Locate the cell with the specified text and output its (x, y) center coordinate. 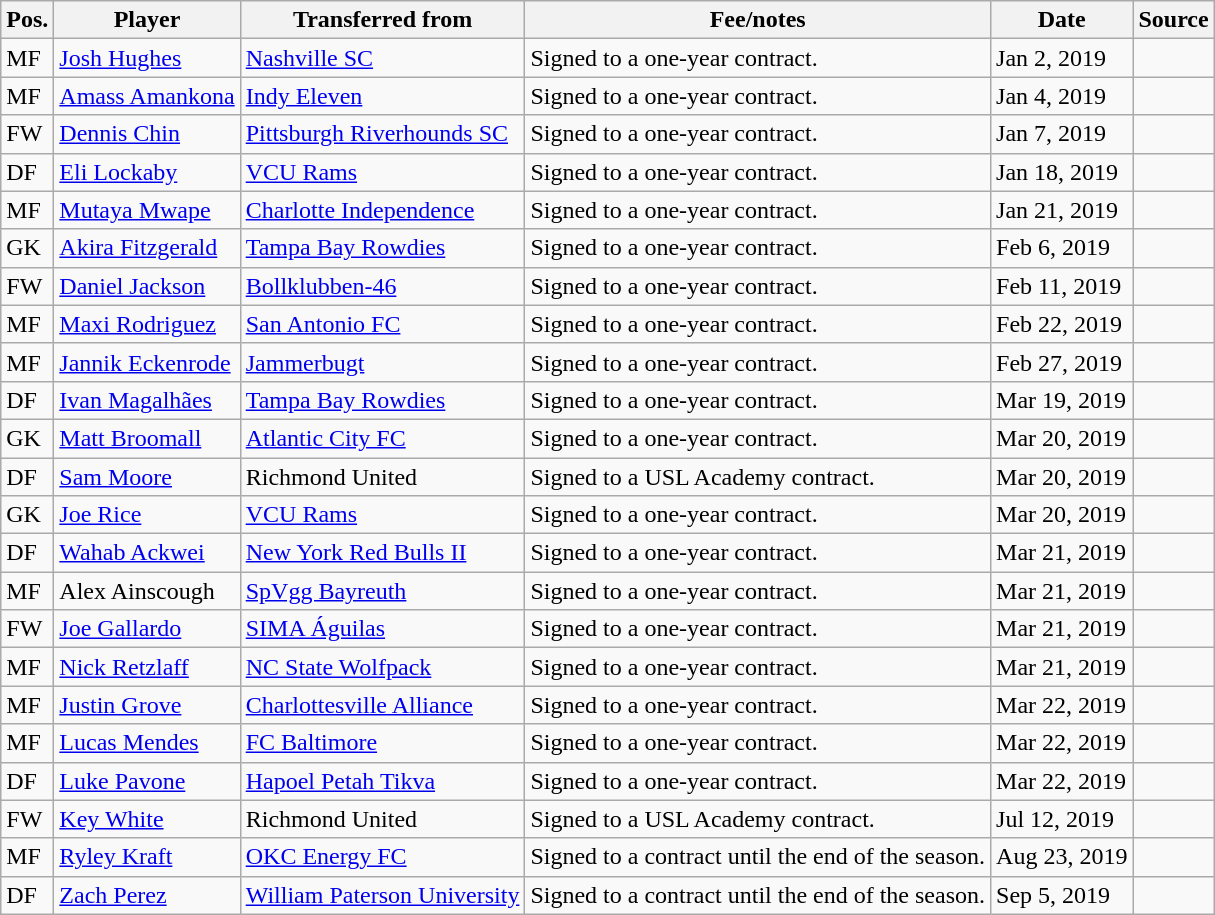
Daniel Jackson (147, 286)
Maxi Rodriguez (147, 324)
Atlantic City FC (382, 438)
Nick Retzlaff (147, 667)
Mutaya Mwape (147, 210)
Aug 23, 2019 (1062, 857)
Alex Ainscough (147, 591)
Charlottesville Alliance (382, 705)
Charlotte Independence (382, 210)
Sep 5, 2019 (1062, 895)
Jannik Eckenrode (147, 362)
Lucas Mendes (147, 743)
SIMA Águilas (382, 629)
Ryley Kraft (147, 857)
Feb 27, 2019 (1062, 362)
NC State Wolfpack (382, 667)
OKC Energy FC (382, 857)
Eli Lockaby (147, 172)
Sam Moore (147, 477)
Feb 11, 2019 (1062, 286)
Feb 22, 2019 (1062, 324)
Luke Pavone (147, 781)
Player (147, 20)
Akira Fitzgerald (147, 248)
Pos. (28, 20)
Joe Rice (147, 515)
Pittsburgh Riverhounds SC (382, 134)
Jammerbugt (382, 362)
Transferred from (382, 20)
San Antonio FC (382, 324)
Mar 19, 2019 (1062, 400)
Wahab Ackwei (147, 553)
Zach Perez (147, 895)
Nashville SC (382, 58)
Bollklubben-46 (382, 286)
Justin Grove (147, 705)
Key White (147, 819)
Joe Gallardo (147, 629)
Hapoel Petah Tikva (382, 781)
Fee/notes (758, 20)
Jan 4, 2019 (1062, 96)
Dennis Chin (147, 134)
Jan 18, 2019 (1062, 172)
Source (1174, 20)
New York Red Bulls II (382, 553)
FC Baltimore (382, 743)
Jan 2, 2019 (1062, 58)
Jan 7, 2019 (1062, 134)
Matt Broomall (147, 438)
Jul 12, 2019 (1062, 819)
Ivan Magalhães (147, 400)
Josh Hughes (147, 58)
Amass Amankona (147, 96)
Jan 21, 2019 (1062, 210)
Indy Eleven (382, 96)
William Paterson University (382, 895)
SpVgg Bayreuth (382, 591)
Feb 6, 2019 (1062, 248)
Date (1062, 20)
